Identify which cell holds the provided text, then report its [X, Y] central coordinate. 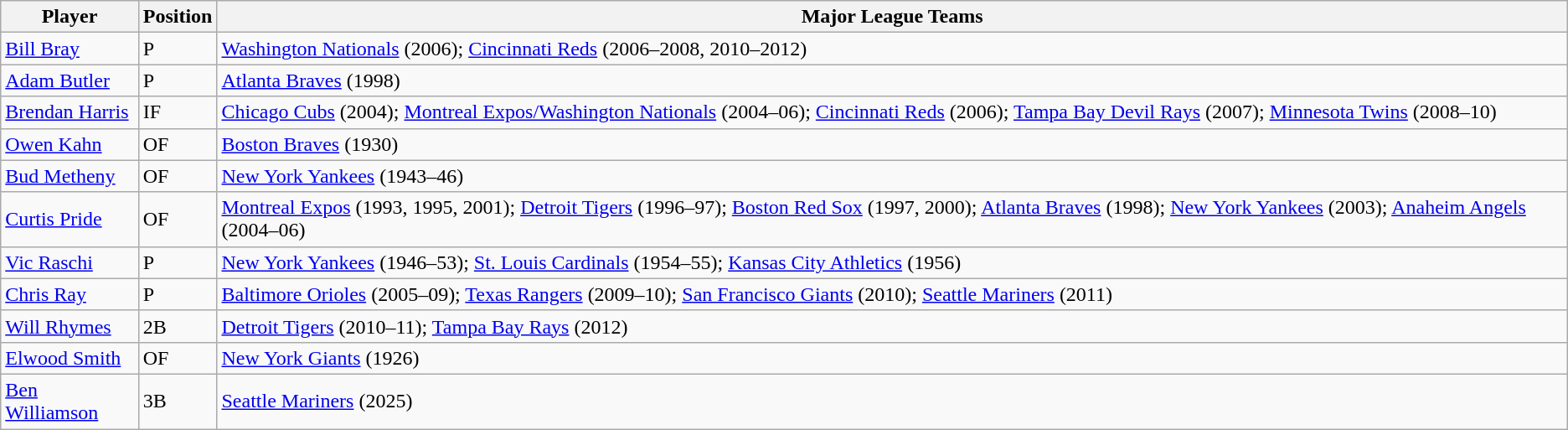
Vic Raschi [70, 262]
Chicago Cubs (2004); Montreal Expos/Washington Nationals (2004–06); Cincinnati Reds (2006); Tampa Bay Devil Rays (2007); Minnesota Twins (2008–10) [892, 112]
Chris Ray [70, 294]
New York Yankees (1943–46) [892, 176]
3B [178, 401]
Adam Butler [70, 80]
Will Rhymes [70, 326]
Bud Metheny [70, 176]
2B [178, 326]
Owen Kahn [70, 144]
Brendan Harris [70, 112]
Curtis Pride [70, 220]
Detroit Tigers (2010–11); Tampa Bay Rays (2012) [892, 326]
New York Yankees (1946–53); St. Louis Cardinals (1954–55); Kansas City Athletics (1956) [892, 262]
Baltimore Orioles (2005–09); Texas Rangers (2009–10); San Francisco Giants (2010); Seattle Mariners (2011) [892, 294]
Ben Williamson [70, 401]
Elwood Smith [70, 358]
Seattle Mariners (2025) [892, 401]
Position [178, 17]
Major League Teams [892, 17]
Bill Bray [70, 49]
Atlanta Braves (1998) [892, 80]
New York Giants (1926) [892, 358]
IF [178, 112]
Washington Nationals (2006); Cincinnati Reds (2006–2008, 2010–2012) [892, 49]
Player [70, 17]
Boston Braves (1930) [892, 144]
